Capture the cell that displays the provided text and extract its [X, Y] central coordinate. 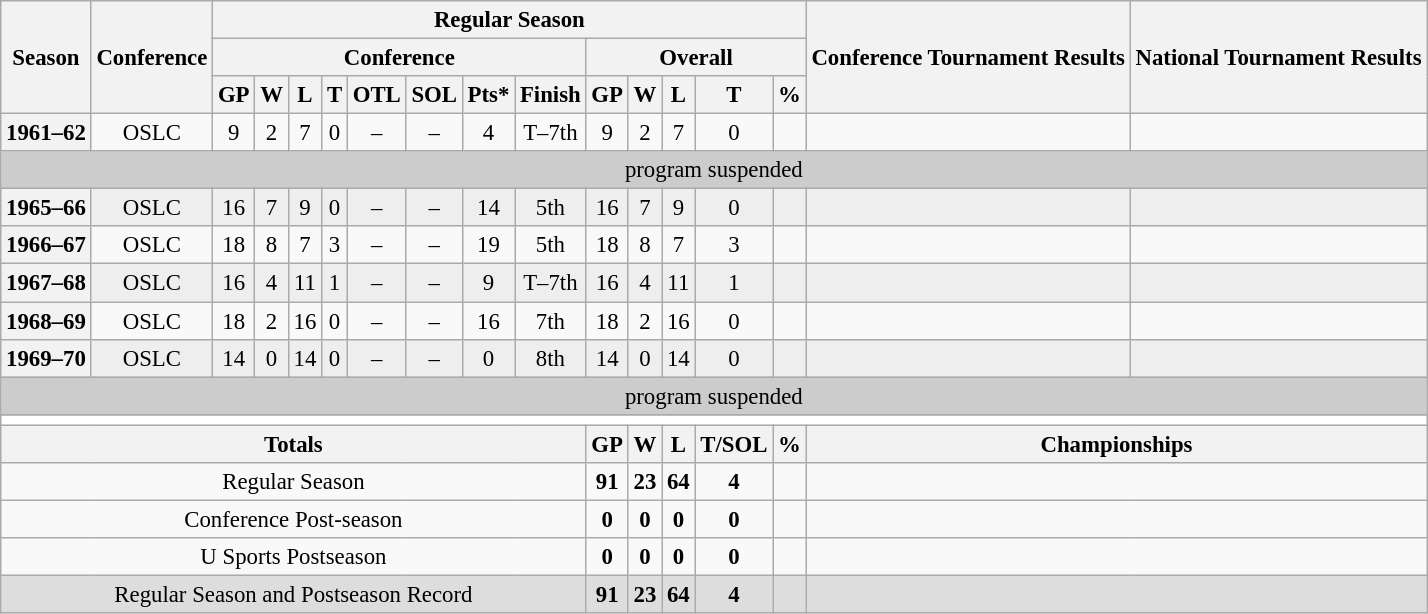
1961–62 [46, 133]
SOL [434, 95]
Conference Post-season [294, 519]
8th [550, 358]
1965–66 [46, 208]
Finish [550, 95]
U Sports Postseason [294, 557]
OTL [376, 95]
Season [46, 58]
7th [550, 321]
1969–70 [46, 358]
T/SOL [734, 444]
Pts* [488, 95]
1967–68 [46, 283]
1966–67 [46, 245]
Overall [696, 58]
Championships [1116, 444]
1968–69 [46, 321]
19 [488, 245]
National Tournament Results [1278, 58]
Totals [294, 444]
Conference Tournament Results [968, 58]
Regular Season and Postseason Record [294, 594]
